Search for the cell housing the specified text and yield its (x, y) center coordinate. 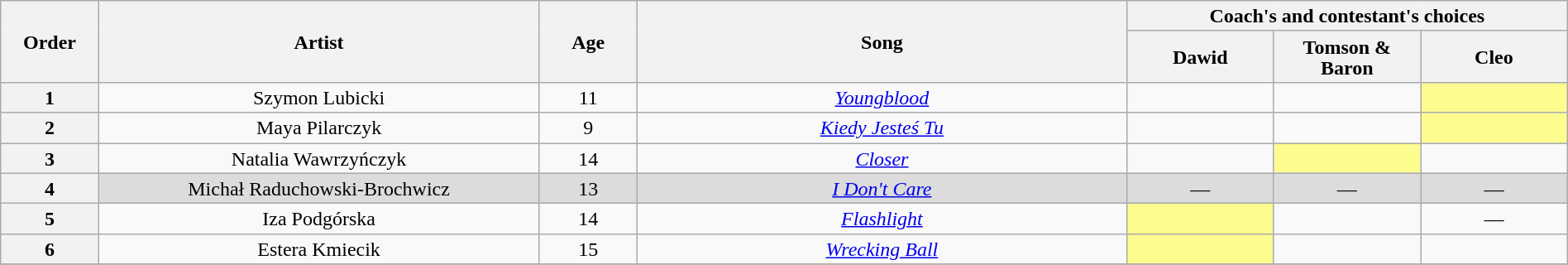
Dawid (1200, 56)
Flashlight (882, 219)
Age (588, 41)
I Don't Care (882, 189)
Iza Podgórska (319, 219)
13 (588, 189)
Youngblood (882, 98)
1 (50, 98)
Cleo (1494, 56)
3 (50, 157)
Tomson & Baron (1347, 56)
Estera Kmiecik (319, 248)
Song (882, 41)
11 (588, 98)
9 (588, 128)
15 (588, 248)
2 (50, 128)
Szymon Lubicki (319, 98)
Artist (319, 41)
Order (50, 41)
Natalia Wawrzyńczyk (319, 157)
Coach's and contestant's choices (1346, 17)
5 (50, 219)
Maya Pilarczyk (319, 128)
Wrecking Ball (882, 248)
Michał Raduchowski-Brochwicz (319, 189)
4 (50, 189)
6 (50, 248)
Kiedy Jesteś Tu (882, 128)
Closer (882, 157)
